Provide the (x, y) coordinate of the cell's center where the given text is located.  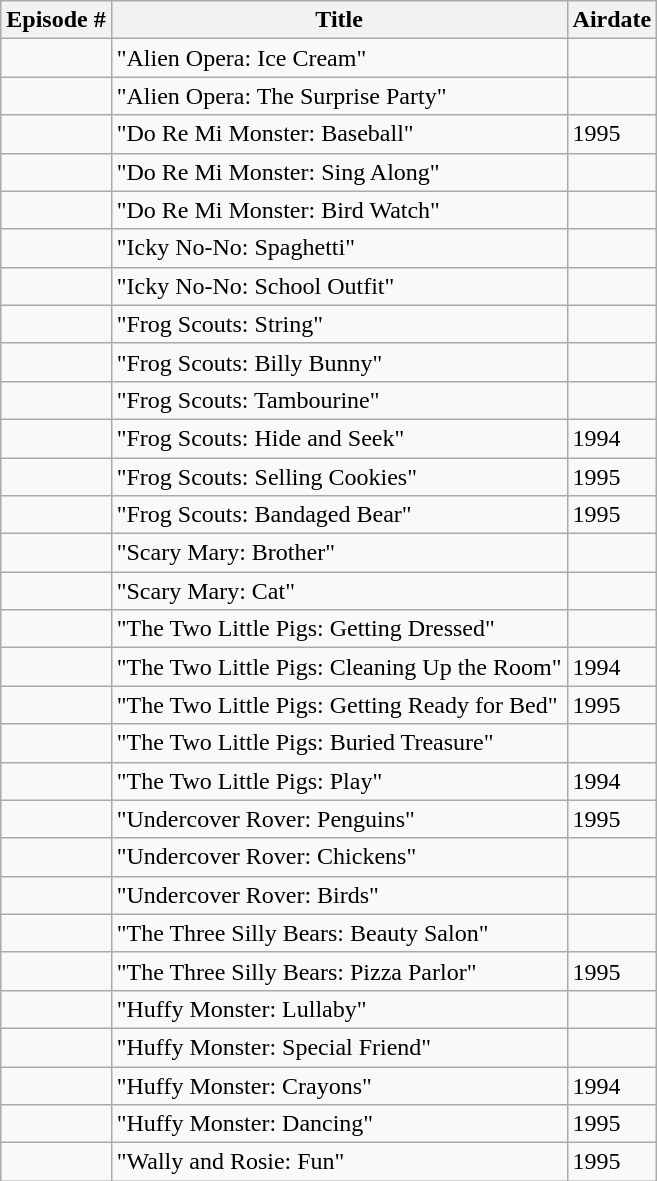
"The Two Little Pigs: Play" (339, 781)
"The Two Little Pigs: Getting Dressed" (339, 629)
"Frog Scouts: Tambourine" (339, 400)
"Do Re Mi Monster: Bird Watch" (339, 210)
"Frog Scouts: Billy Bunny" (339, 362)
"The Two Little Pigs: Buried Treasure" (339, 743)
"Do Re Mi Monster: Baseball" (339, 134)
"Frog Scouts: String" (339, 324)
Title (339, 20)
"Icky No-No: Spaghetti" (339, 248)
"The Two Little Pigs: Cleaning Up the Room" (339, 667)
"Wally and Rosie: Fun" (339, 1162)
Airdate (612, 20)
"Huffy Monster: Lullaby" (339, 1009)
"The Two Little Pigs: Getting Ready for Bed" (339, 705)
"The Three Silly Bears: Pizza Parlor" (339, 971)
"Frog Scouts: Selling Cookies" (339, 477)
"Undercover Rover: Penguins" (339, 819)
"The Three Silly Bears: Beauty Salon" (339, 933)
"Icky No-No: School Outfit" (339, 286)
"Huffy Monster: Dancing" (339, 1124)
"Frog Scouts: Hide and Seek" (339, 438)
"Huffy Monster: Special Friend" (339, 1047)
Episode # (56, 20)
"Alien Opera: The Surprise Party" (339, 96)
"Huffy Monster: Crayons" (339, 1085)
"Frog Scouts: Bandaged Bear" (339, 515)
"Undercover Rover: Chickens" (339, 857)
"Scary Mary: Cat" (339, 591)
"Alien Opera: Ice Cream" (339, 58)
"Undercover Rover: Birds" (339, 895)
"Do Re Mi Monster: Sing Along" (339, 172)
"Scary Mary: Brother" (339, 553)
